Extract the (x, y) coordinate from the center of the cell holding the provided text.  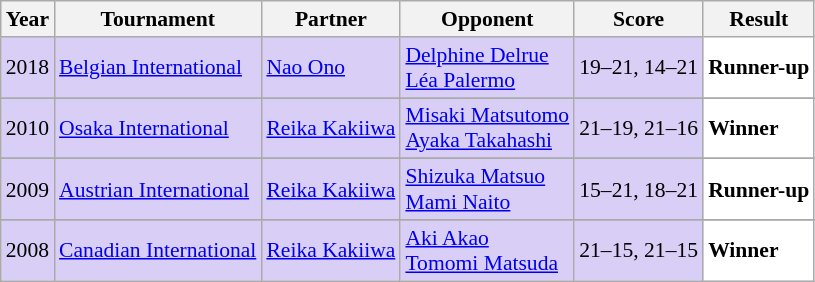
2009 (28, 190)
Austrian International (158, 190)
Osaka International (158, 128)
Shizuka Matsuo Mami Naito (487, 190)
Aki Akao Tomomi Matsuda (487, 250)
Result (758, 19)
Tournament (158, 19)
2008 (28, 250)
21–15, 21–15 (638, 250)
19–21, 14–21 (638, 68)
Nao Ono (330, 68)
15–21, 18–21 (638, 190)
Misaki Matsutomo Ayaka Takahashi (487, 128)
Canadian International (158, 250)
Year (28, 19)
Opponent (487, 19)
2010 (28, 128)
2018 (28, 68)
21–19, 21–16 (638, 128)
Partner (330, 19)
Belgian International (158, 68)
Score (638, 19)
Delphine Delrue Léa Palermo (487, 68)
